Capture the cell that displays the provided text and extract its (x, y) central coordinate. 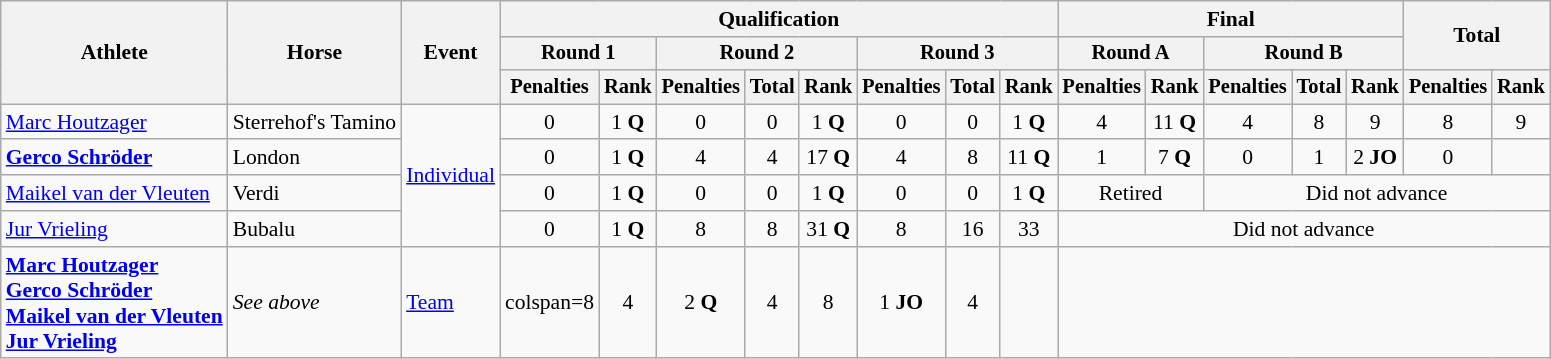
Marc HoutzagerGerco SchröderMaikel van der VleutenJur Vrieling (114, 303)
17 Q (828, 158)
Maikel van der Vleuten (114, 193)
Round 3 (957, 54)
Round B (1303, 54)
See above (314, 303)
Horse (314, 52)
Sterrehof's Tamino (314, 122)
Round A (1131, 54)
Round 1 (578, 54)
colspan=8 (550, 303)
31 Q (828, 229)
Team (450, 303)
Marc Houtzager (114, 122)
Bubalu (314, 229)
33 (1029, 229)
Athlete (114, 52)
Jur Vrieling (114, 229)
Verdi (314, 193)
London (314, 158)
2 Q (701, 303)
1 JO (901, 303)
Individual (450, 175)
Gerco Schröder (114, 158)
16 (972, 229)
7 Q (1175, 158)
Qualification (779, 19)
Event (450, 52)
2 JO (1375, 158)
Final (1231, 19)
Retired (1131, 193)
Round 2 (757, 54)
